Provide the [X, Y] coordinate of the cell's center where the given text is located.  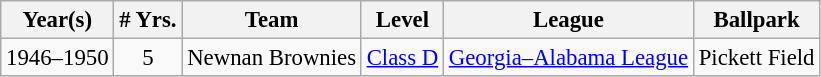
Class D [402, 58]
Newnan Brownies [272, 58]
Georgia–Alabama League [568, 58]
Team [272, 20]
League [568, 20]
Level [402, 20]
Year(s) [58, 20]
1946–1950 [58, 58]
# Yrs. [148, 20]
Pickett Field [756, 58]
5 [148, 58]
Ballpark [756, 20]
